Output the [X, Y] coordinate of the center of the cell containing the given text.  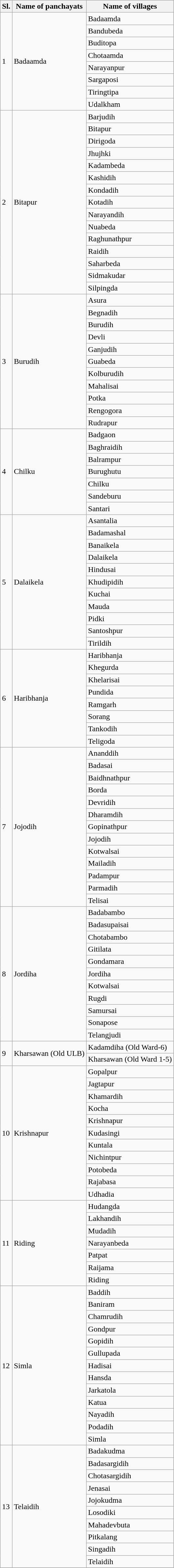
Sargaposi [130, 80]
4 [6, 472]
Asura [130, 300]
11 [6, 1243]
Asantalia [130, 521]
Badamashal [130, 533]
Dharamdih [130, 815]
Ganjudih [130, 349]
Samursai [130, 1010]
12 [6, 1365]
7 [6, 827]
Mahadevbuta [130, 1525]
Hudangda [130, 1206]
Mudadih [130, 1231]
6 [6, 698]
Chotaamda [130, 55]
Tankodih [130, 729]
Nuabeda [130, 227]
Santari [130, 508]
Name of villages [130, 6]
Badgaon [130, 435]
Kuntala [130, 1145]
Hindusai [130, 570]
5 [6, 582]
Khamardih [130, 1096]
Burughutu [130, 472]
Gopalpur [130, 1072]
Badasai [130, 766]
Katua [130, 1402]
Nayadih [130, 1415]
Badabambo [130, 912]
Bandubeda [130, 31]
Gullupada [130, 1353]
Gitilata [130, 949]
Teligoda [130, 741]
Balrampur [130, 459]
Chotabambo [130, 937]
Sorang [130, 716]
Banaikela [130, 545]
Badasupaisai [130, 925]
Gopidih [130, 1341]
Raghunathpur [130, 239]
Pitkalang [130, 1537]
Buditopa [130, 43]
Name of panchayats [49, 6]
Rudrapur [130, 423]
Podadih [130, 1427]
Saharbeda [130, 263]
Badasargidih [130, 1463]
Kudasingi [130, 1133]
Jhujhki [130, 153]
Kondadih [130, 190]
Losodiki [130, 1512]
Udhadia [130, 1194]
Pidki [130, 619]
Rugdi [130, 998]
2 [6, 202]
Kotadih [130, 202]
Kuchai [130, 594]
Hadisai [130, 1366]
Chotasargidih [130, 1476]
Patpat [130, 1255]
Tirildih [130, 643]
Badakudma [130, 1451]
Baddih [130, 1292]
Baidhnathpur [130, 778]
Singadih [130, 1549]
Mauda [130, 606]
Gopinathpur [130, 827]
Hansda [130, 1378]
Sidmakudar [130, 276]
Narayanbeda [130, 1243]
Raidih [130, 251]
Narayanpur [130, 68]
Jojokudma [130, 1500]
Kadambeda [130, 166]
Udalkham [130, 104]
Begnadih [130, 312]
Ananddih [130, 753]
Kashidih [130, 178]
13 [6, 1506]
Sl. [6, 6]
Baniram [130, 1304]
Khelarisai [130, 680]
Guabeda [130, 362]
10 [6, 1133]
Barjudih [130, 116]
Kocha [130, 1108]
Borda [130, 790]
Kharsawan (Old Ward 1-5) [130, 1059]
1 [6, 61]
Jenasai [130, 1488]
Sonapose [130, 1023]
Kolburudih [130, 374]
9 [6, 1053]
Narayandih [130, 215]
Telisai [130, 900]
Baghraidih [130, 447]
Rajabasa [130, 1182]
Tiringtipa [130, 92]
Gondpur [130, 1329]
Santoshpur [130, 631]
Potobeda [130, 1170]
Mailadih [130, 863]
Chamrudih [130, 1316]
Devli [130, 337]
Ramgarh [130, 704]
Kadamdiha (Old Ward-6) [130, 1047]
Lakhandih [130, 1219]
8 [6, 973]
Jagtapur [130, 1084]
Devridih [130, 802]
Parmadih [130, 888]
Pundida [130, 692]
3 [6, 362]
Dirigoda [130, 141]
Kharsawan (Old ULB) [49, 1053]
Gondamara [130, 962]
Rengogora [130, 410]
Silpingda [130, 288]
Potka [130, 398]
Raijama [130, 1268]
Khegurda [130, 668]
Nichintpur [130, 1158]
Mahalisai [130, 386]
Sandeburu [130, 496]
Khudipidih [130, 582]
Telangjudi [130, 1035]
Padampur [130, 876]
Jarkatola [130, 1390]
